Scan for the cell matching the given text and deliver its (X, Y) coordinate at center. 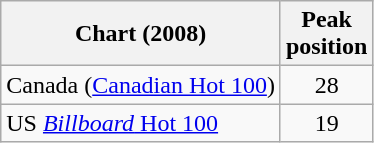
Canada (Canadian Hot 100) (141, 85)
Chart (2008) (141, 34)
28 (326, 85)
US Billboard Hot 100 (141, 123)
Peak position (326, 34)
19 (326, 123)
